Output the (x, y) coordinate of the center of the cell containing the given text.  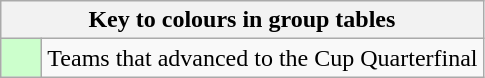
Key to colours in group tables (242, 20)
Teams that advanced to the Cup Quarterfinal (262, 58)
